Return the [X, Y] coordinate for the center point of the cell that contains the specified text.  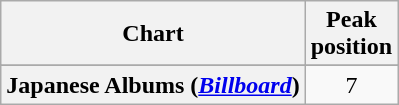
Japanese Albums (Billboard) [153, 85]
Chart [153, 34]
Peakposition [351, 34]
7 [351, 85]
